Provide the (X, Y) coordinate of the cell's center where the given text is located.  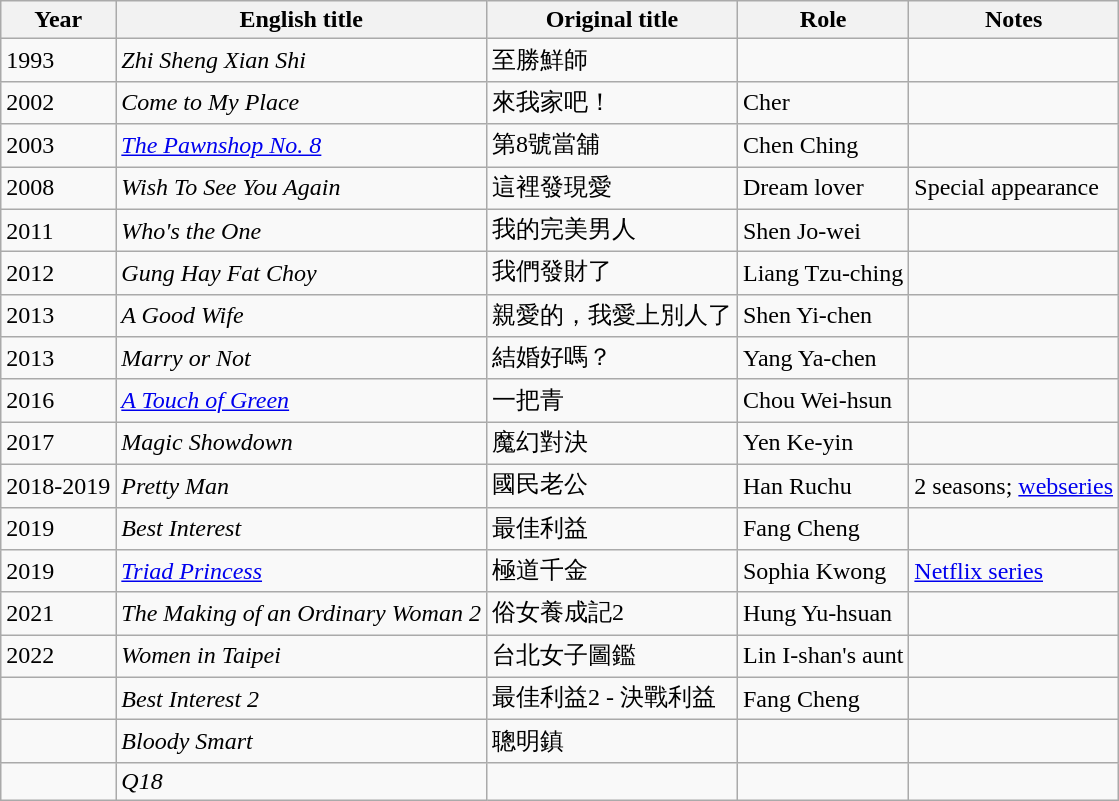
親愛的，我愛上別人了 (612, 316)
Shen Jo-wei (822, 230)
Sophia Kwong (822, 572)
English title (302, 20)
魔幻對決 (612, 444)
Hung Yu-hsuan (822, 614)
Who's the One (302, 230)
The Making of an Ordinary Woman 2 (302, 614)
2002 (58, 102)
Triad Princess (302, 572)
Wish To See You Again (302, 188)
這裡發現愛 (612, 188)
聰明鎮 (612, 742)
2012 (58, 274)
2 seasons; webseries (1014, 486)
我的完美男人 (612, 230)
結婚好嗎？ (612, 358)
第8號當舖 (612, 146)
Gung Hay Fat Choy (302, 274)
Best Interest (302, 528)
Notes (1014, 20)
Magic Showdown (302, 444)
2018-2019 (58, 486)
Chou Wei-hsun (822, 400)
Han Ruchu (822, 486)
Role (822, 20)
Bloody Smart (302, 742)
至勝鮮師 (612, 60)
Liang Tzu-ching (822, 274)
1993 (58, 60)
台北女子圖鑑 (612, 656)
Yang Ya-chen (822, 358)
A Good Wife (302, 316)
2016 (58, 400)
2022 (58, 656)
最佳利益2 - 決戰利益 (612, 698)
Marry or Not (302, 358)
來我家吧！ (612, 102)
The Pawnshop No. 8 (302, 146)
Shen Yi-chen (822, 316)
最佳利益 (612, 528)
Cher (822, 102)
2021 (58, 614)
Yen Ke-yin (822, 444)
Original title (612, 20)
Q18 (302, 781)
Zhi Sheng Xian Shi (302, 60)
Year (58, 20)
俗女養成記2 (612, 614)
一把青 (612, 400)
2003 (58, 146)
Special appearance (1014, 188)
我們發財了 (612, 274)
2017 (58, 444)
極道千金 (612, 572)
國民老公 (612, 486)
Come to My Place (302, 102)
Pretty Man (302, 486)
2008 (58, 188)
Chen Ching (822, 146)
2011 (58, 230)
Women in Taipei (302, 656)
Lin I-shan's aunt (822, 656)
Netflix series (1014, 572)
A Touch of Green (302, 400)
Best Interest 2 (302, 698)
Dream lover (822, 188)
